Detect which cell encompasses the target text, then output its [X, Y] center coordinate. 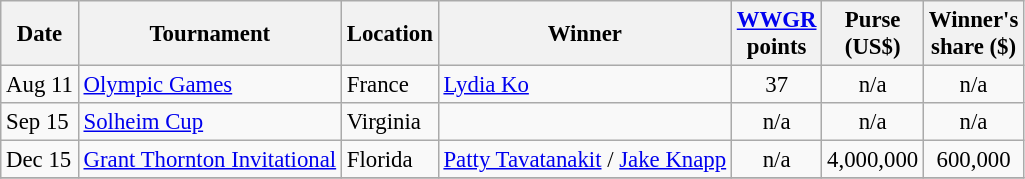
Florida [390, 160]
600,000 [974, 160]
Patty Tavatanakit / Jake Knapp [584, 160]
Lydia Ko [584, 85]
Sep 15 [40, 122]
Dec 15 [40, 160]
4,000,000 [873, 160]
Winner'sshare ($) [974, 34]
Grant Thornton Invitational [210, 160]
Tournament [210, 34]
Winner [584, 34]
Purse(US$) [873, 34]
WWGRpoints [776, 34]
Location [390, 34]
Aug 11 [40, 85]
Virginia [390, 122]
Olympic Games [210, 85]
Date [40, 34]
37 [776, 85]
Solheim Cup [210, 122]
France [390, 85]
